Pinpoint the cell where the given text exists, returning its [x, y] midpoint coordinate. 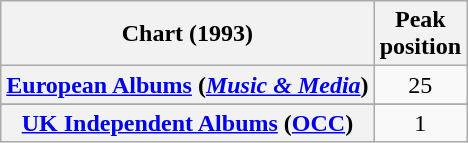
Peakposition [420, 34]
Chart (1993) [188, 34]
1 [420, 123]
UK Independent Albums (OCC) [188, 123]
25 [420, 85]
European Albums (Music & Media) [188, 85]
